Detect which cell encompasses the target text, then output its (X, Y) center coordinate. 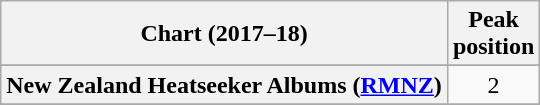
Peak position (493, 34)
Chart (2017–18) (224, 34)
New Zealand Heatseeker Albums (RMNZ) (224, 85)
2 (493, 85)
